Locate the cell with the specified text and output its (x, y) center coordinate. 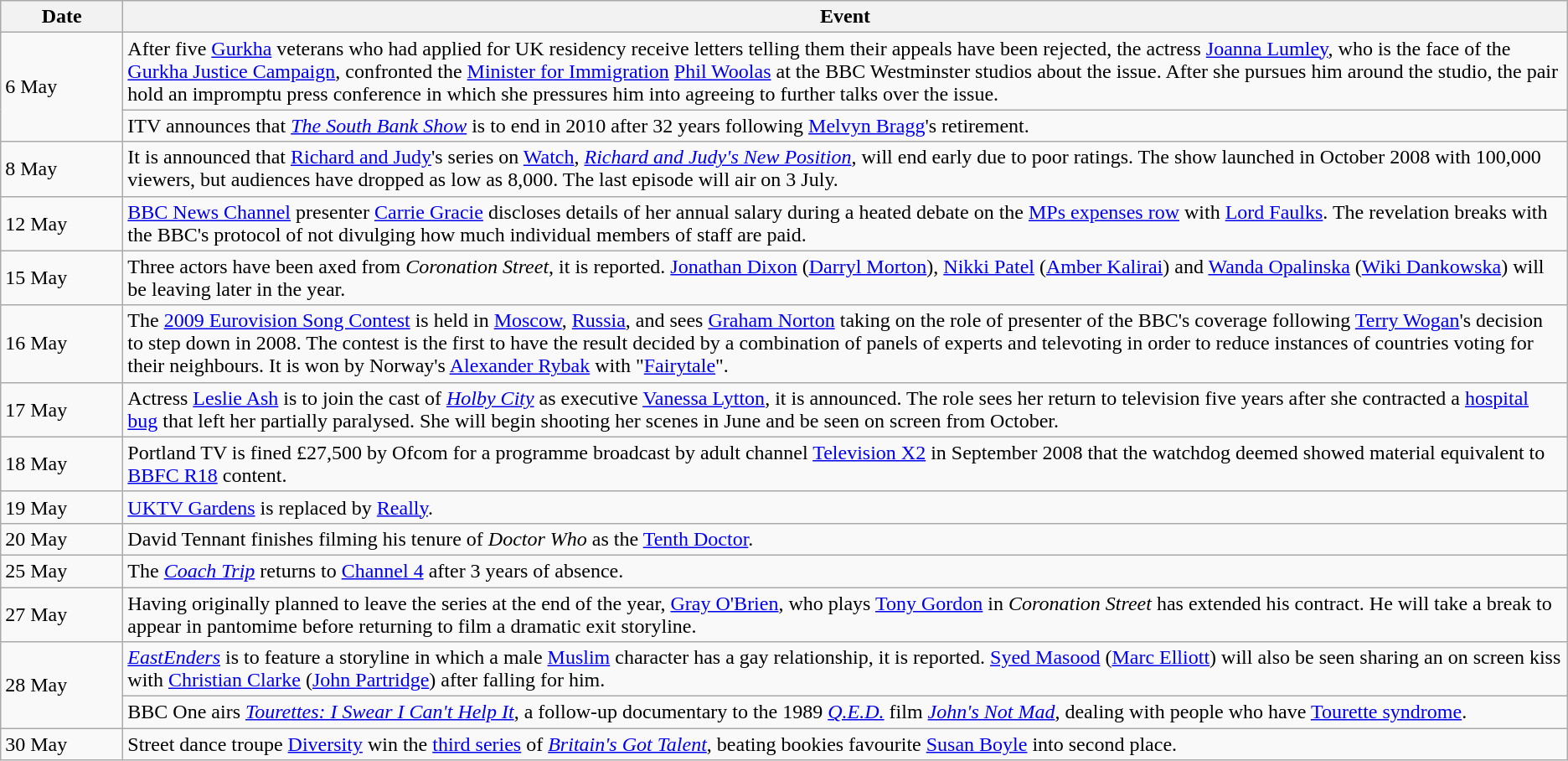
16 May (62, 344)
Date (62, 17)
19 May (62, 507)
27 May (62, 613)
18 May (62, 464)
28 May (62, 686)
The Coach Trip returns to Channel 4 after 3 years of absence. (845, 571)
David Tennant finishes filming his tenure of Doctor Who as the Tenth Doctor. (845, 539)
Street dance troupe Diversity win the third series of Britain's Got Talent, beating bookies favourite Susan Boyle into second place. (845, 744)
17 May (62, 409)
30 May (62, 744)
Event (845, 17)
8 May (62, 169)
20 May (62, 539)
UKTV Gardens is replaced by Really. (845, 507)
ITV announces that The South Bank Show is to end in 2010 after 32 years following Melvyn Bragg's retirement. (845, 126)
25 May (62, 571)
6 May (62, 87)
15 May (62, 278)
12 May (62, 223)
